Pinpoint the cell where the given text exists, returning its [x, y] midpoint coordinate. 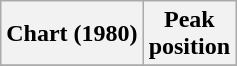
Peakposition [189, 34]
Chart (1980) [72, 34]
